Provide the (X, Y) coordinate of the cell's center where the given text is located.  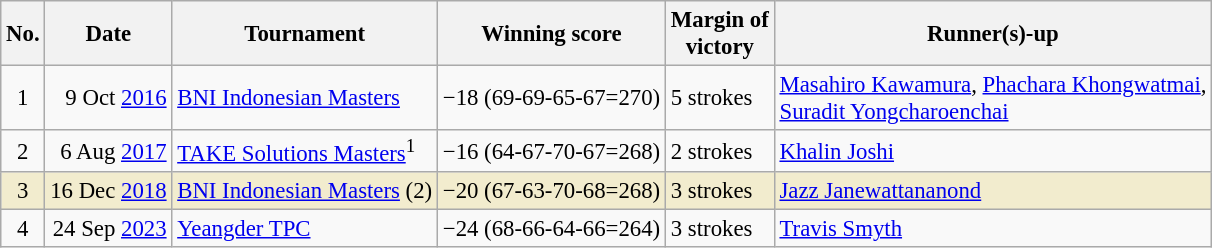
16 Dec 2018 (108, 191)
24 Sep 2023 (108, 229)
TAKE Solutions Masters1 (305, 151)
9 Oct 2016 (108, 98)
5 strokes (720, 98)
Runner(s)-up (993, 34)
4 (23, 229)
Masahiro Kawamura, Phachara Khongwatmai, Suradit Yongcharoenchai (993, 98)
−16 (64-67-70-67=268) (551, 151)
Date (108, 34)
−20 (67-63-70-68=268) (551, 191)
Travis Smyth (993, 229)
1 (23, 98)
3 (23, 191)
−18 (69-69-65-67=270) (551, 98)
Jazz Janewattananond (993, 191)
Winning score (551, 34)
No. (23, 34)
Margin ofvictory (720, 34)
−24 (68-66-64-66=264) (551, 229)
Khalin Joshi (993, 151)
6 Aug 2017 (108, 151)
2 strokes (720, 151)
2 (23, 151)
BNI Indonesian Masters (305, 98)
Yeangder TPC (305, 229)
BNI Indonesian Masters (2) (305, 191)
Tournament (305, 34)
